Detect which cell encompasses the target text, then output its (X, Y) center coordinate. 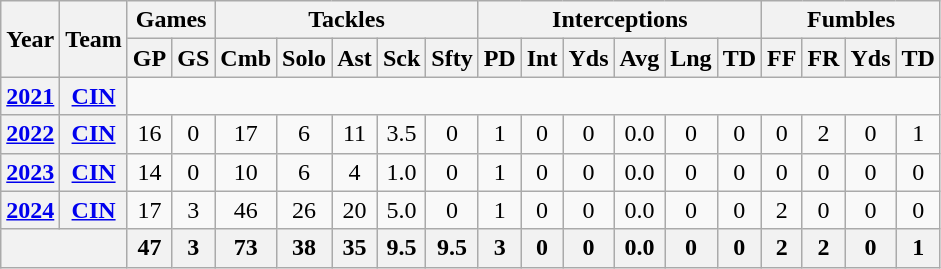
Tackles (346, 20)
2021 (30, 96)
FF (782, 58)
Ast (355, 58)
14 (149, 172)
20 (355, 210)
1.0 (401, 172)
GP (149, 58)
Games (170, 20)
3.5 (401, 134)
38 (304, 248)
PD (500, 58)
Sck (401, 58)
GS (194, 58)
16 (149, 134)
Avg (640, 58)
5.0 (401, 210)
2024 (30, 210)
26 (304, 210)
Solo (304, 58)
Lng (691, 58)
Team (94, 39)
47 (149, 248)
Interceptions (620, 20)
Sfty (452, 58)
2022 (30, 134)
FR (824, 58)
Year (30, 39)
35 (355, 248)
46 (246, 210)
10 (246, 172)
11 (355, 134)
4 (355, 172)
Cmb (246, 58)
Fumbles (852, 20)
2023 (30, 172)
Int (542, 58)
73 (246, 248)
